Scan for the cell matching the given text and deliver its [X, Y] coordinate at center. 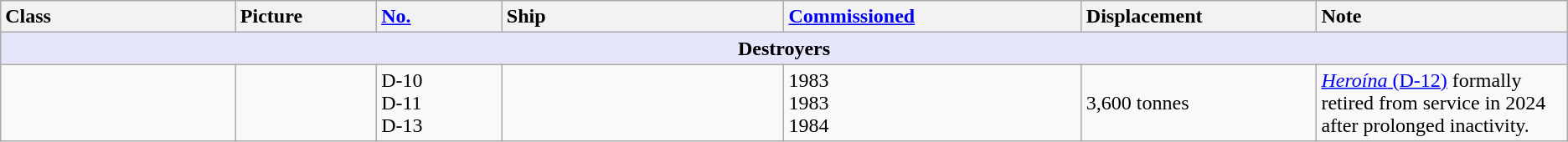
Note [1442, 17]
D-10D-11D-13 [440, 103]
Destroyers [784, 48]
3,600 tonnes [1199, 103]
Commissioned [933, 17]
Ship [643, 17]
Displacement [1199, 17]
Picture [306, 17]
198319831984 [933, 103]
No. [440, 17]
Heroína (D-12) formally retired from service in 2024 after prolonged inactivity. [1442, 103]
Class [119, 17]
